From the cell containing the given text, extract its center point as (X, Y) coordinate. 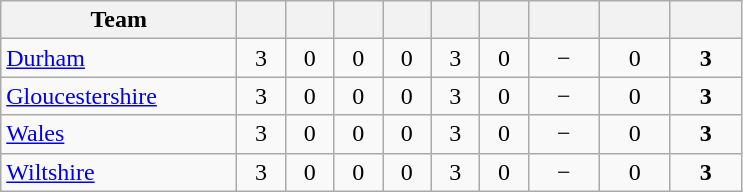
Wales (119, 134)
Gloucestershire (119, 96)
Team (119, 20)
Durham (119, 58)
Wiltshire (119, 172)
